Determine the (x, y) coordinate at the center of the cell enclosing the given text.  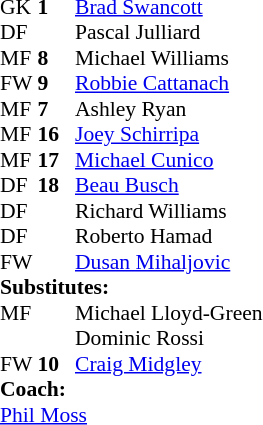
Craig Midgley (169, 364)
17 (57, 160)
Michael Cunico (169, 160)
Joey Schirripa (169, 135)
Roberto Hamad (169, 237)
Robbie Cattanach (169, 83)
7 (57, 109)
Coach: (132, 389)
Ashley Ryan (169, 109)
16 (57, 135)
Dusan Mihaljovic (169, 262)
18 (57, 185)
Substitutes: (132, 287)
10 (57, 364)
8 (57, 58)
Michael Williams (169, 58)
Michael Lloyd-Green (169, 313)
Dominic Rossi (169, 339)
Beau Busch (169, 185)
9 (57, 83)
Richard Williams (169, 211)
Pascal Julliard (169, 33)
